Identify which cell holds the provided text, then report its [x, y] central coordinate. 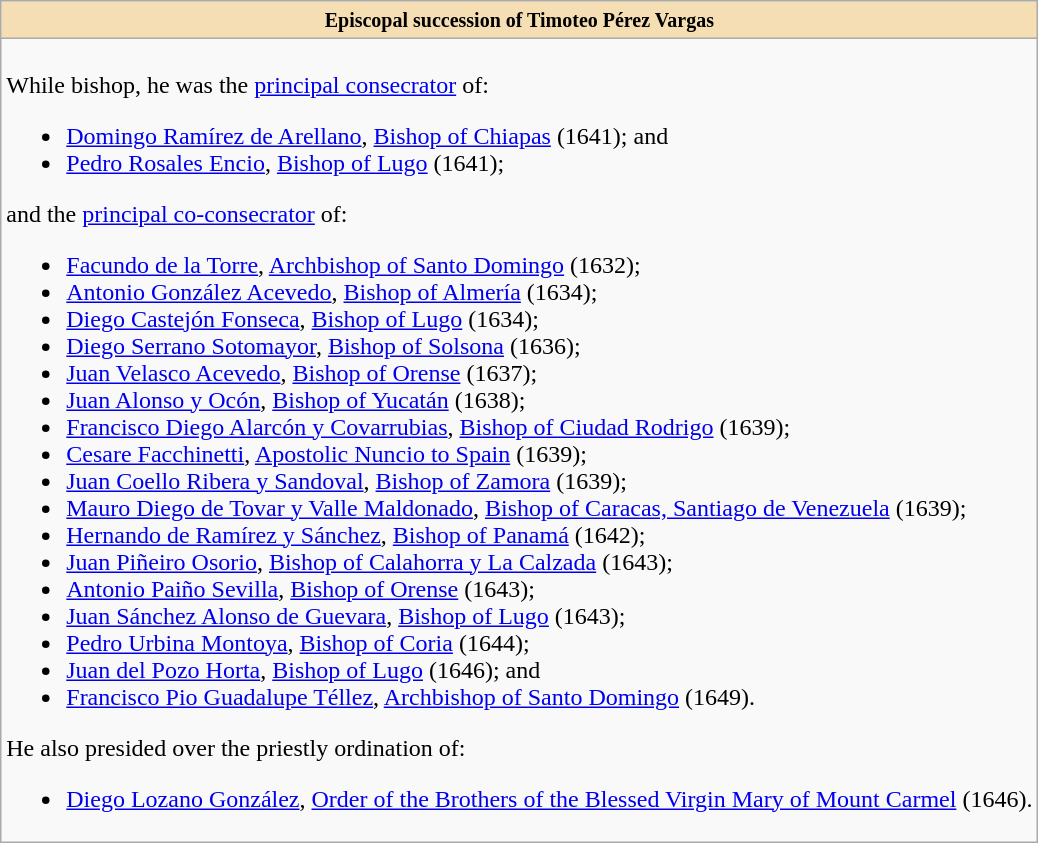
Episcopal succession of Timoteo Pérez Vargas [520, 20]
